Provide the (X, Y) coordinate of the cell's center where the given text is located.  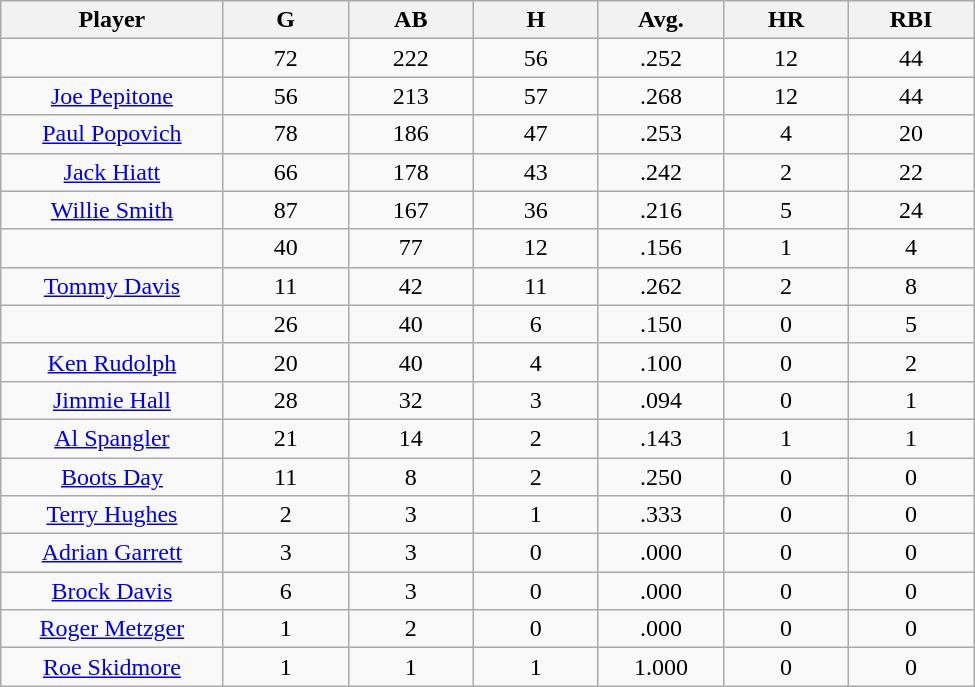
.094 (660, 400)
Ken Rudolph (112, 362)
Adrian Garrett (112, 553)
167 (410, 210)
.250 (660, 477)
.268 (660, 96)
78 (286, 134)
72 (286, 58)
Boots Day (112, 477)
AB (410, 20)
.262 (660, 286)
1.000 (660, 667)
43 (536, 172)
.252 (660, 58)
47 (536, 134)
HR (786, 20)
Roger Metzger (112, 629)
Jack Hiatt (112, 172)
H (536, 20)
Joe Pepitone (112, 96)
66 (286, 172)
Paul Popovich (112, 134)
Tommy Davis (112, 286)
24 (912, 210)
.253 (660, 134)
G (286, 20)
222 (410, 58)
14 (410, 438)
213 (410, 96)
26 (286, 324)
77 (410, 248)
Player (112, 20)
28 (286, 400)
.143 (660, 438)
Brock Davis (112, 591)
22 (912, 172)
.242 (660, 172)
.150 (660, 324)
.333 (660, 515)
178 (410, 172)
87 (286, 210)
.216 (660, 210)
186 (410, 134)
RBI (912, 20)
57 (536, 96)
21 (286, 438)
Roe Skidmore (112, 667)
Terry Hughes (112, 515)
Avg. (660, 20)
Willie Smith (112, 210)
Al Spangler (112, 438)
Jimmie Hall (112, 400)
36 (536, 210)
32 (410, 400)
42 (410, 286)
.156 (660, 248)
.100 (660, 362)
